Detect which cell encompasses the target text, then output its [x, y] center coordinate. 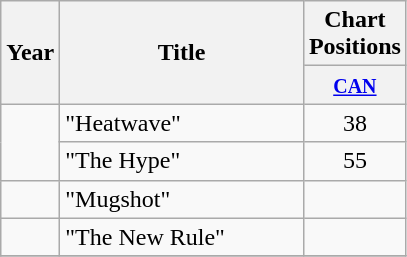
"The New Rule" [182, 237]
55 [354, 161]
"Mugshot" [182, 199]
"Heatwave" [182, 123]
38 [354, 123]
ChartPositions [354, 34]
Year [30, 52]
"The Hype" [182, 161]
Title [182, 52]
CAN [354, 85]
